Search for the cell housing the specified text and yield its (x, y) center coordinate. 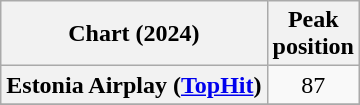
Estonia Airplay (TopHit) (134, 85)
Chart (2024) (134, 34)
Peakposition (313, 34)
87 (313, 85)
